Search for the cell housing the specified text and yield its [x, y] center coordinate. 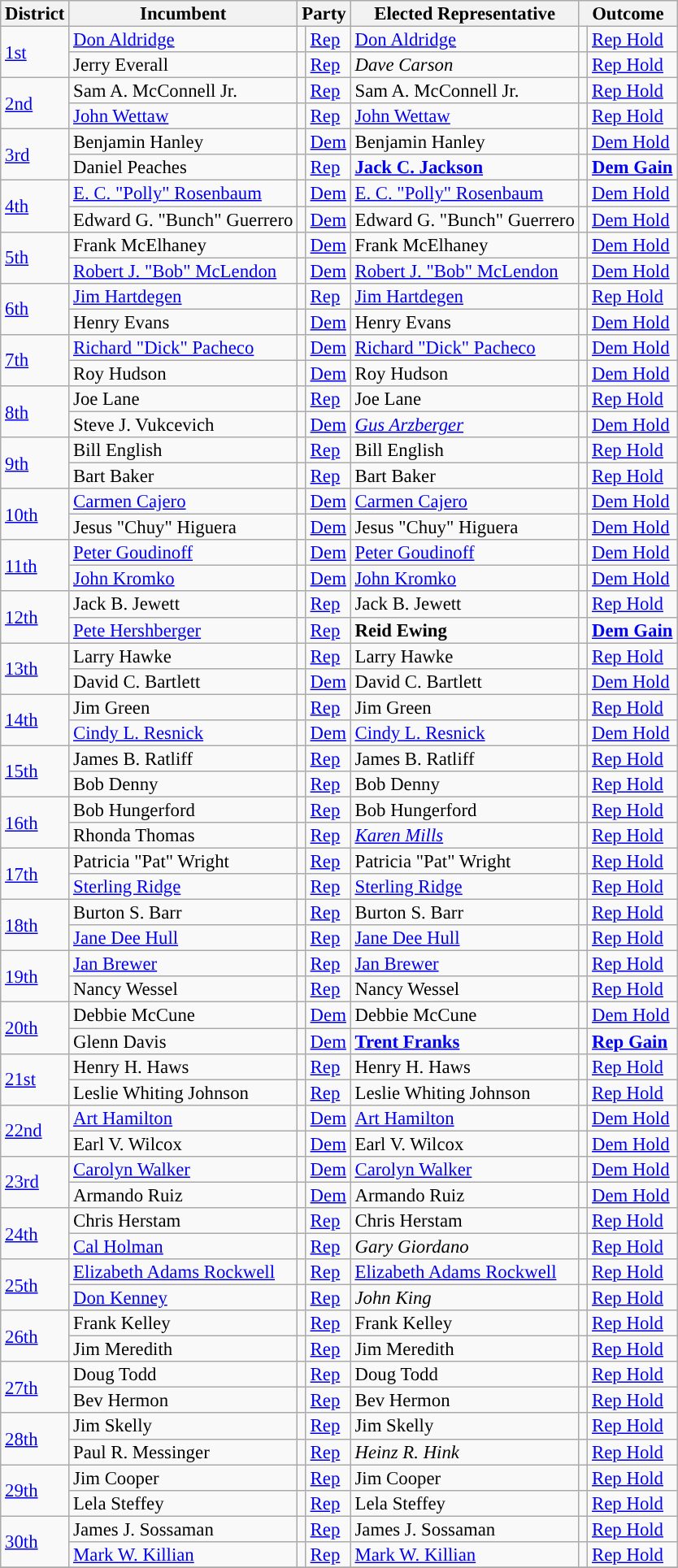
Outcome [628, 14]
12th [35, 618]
28th [35, 1439]
Incumbent [184, 14]
Heinz R. Hink [465, 1452]
20th [35, 1027]
23rd [35, 1182]
24th [35, 1234]
1st [35, 52]
16th [35, 823]
21st [35, 1079]
Gary Giordano [465, 1246]
22nd [35, 1130]
Glenn Davis [184, 1041]
Gus Arzberger [465, 424]
3rd [35, 154]
Jerry Everall [184, 65]
13th [35, 668]
Jack C. Jackson [465, 167]
Steve J. Vukcevich [184, 424]
Cal Holman [184, 1246]
29th [35, 1491]
10th [35, 514]
Don Kenney [184, 1298]
11th [35, 566]
27th [35, 1387]
Elected Representative [465, 14]
26th [35, 1336]
4th [35, 206]
Reid Ewing [465, 630]
7th [35, 361]
5th [35, 257]
6th [35, 309]
19th [35, 977]
15th [35, 771]
17th [35, 875]
Dave Carson [465, 65]
14th [35, 720]
Party [324, 14]
9th [35, 463]
Daniel Peaches [184, 167]
Paul R. Messinger [184, 1452]
Trent Franks [465, 1041]
25th [35, 1284]
Rep Gain [632, 1041]
Pete Hershberger [184, 630]
30th [35, 1541]
8th [35, 411]
John King [465, 1298]
2nd [35, 104]
Karen Mills [465, 836]
Rhonda Thomas [184, 836]
18th [35, 925]
District [35, 14]
